Detect which cell encompasses the target text, then output its [X, Y] center coordinate. 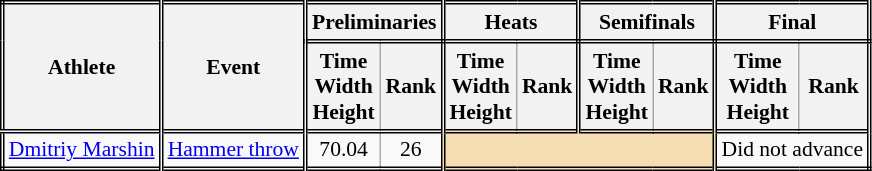
Preliminaries [374, 22]
Did not advance [792, 150]
Event [233, 67]
Dmitriy Marshin [82, 150]
Athlete [82, 67]
Hammer throw [233, 150]
Heats [511, 22]
Semifinals [647, 22]
70.04 [344, 150]
26 [412, 150]
Final [792, 22]
